Pinpoint the cell where the given text exists, returning its [X, Y] midpoint coordinate. 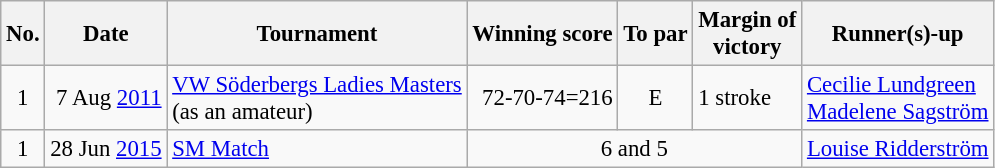
SM Match [317, 149]
Tournament [317, 34]
Cecilie Lundgreen Madelene Sagström [898, 98]
6 and 5 [634, 149]
28 Jun 2015 [106, 149]
Runner(s)-up [898, 34]
VW Söderbergs Ladies Masters(as an amateur) [317, 98]
To par [656, 34]
E [656, 98]
1 stroke [748, 98]
72-70-74=216 [542, 98]
No. [23, 34]
Louise Ridderström [898, 149]
7 Aug 2011 [106, 98]
Winning score [542, 34]
Margin ofvictory [748, 34]
Date [106, 34]
